Search for the cell housing the specified text and yield its [X, Y] center coordinate. 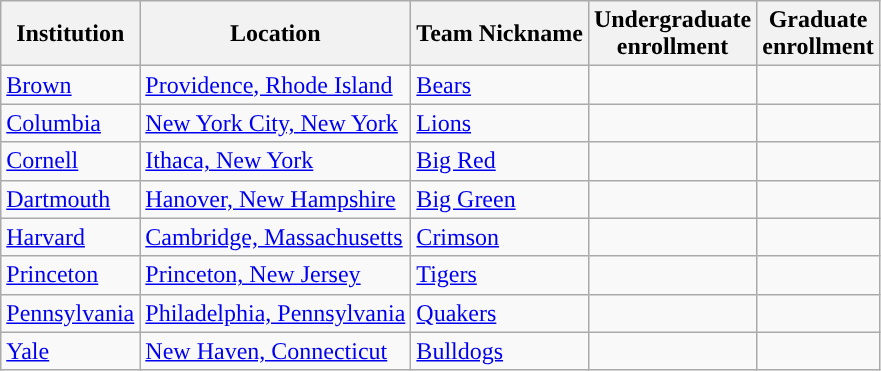
Harvard [70, 237]
Big Red [500, 161]
Providence, Rhode Island [276, 85]
Ithaca, New York [276, 161]
Crimson [500, 237]
Team Nickname [500, 34]
Graduate enrollment [818, 34]
Hanover, New Hampshire [276, 199]
Big Green [500, 199]
Cornell [70, 161]
Columbia [70, 123]
Bears [500, 85]
Dartmouth [70, 199]
New York City, New York [276, 123]
Undergraduate enrollment [672, 34]
Princeton [70, 275]
Brown [70, 85]
Princeton, New Jersey [276, 275]
Bulldogs [500, 351]
New Haven, Connecticut [276, 351]
Yale [70, 351]
Location [276, 34]
Pennsylvania [70, 313]
Institution [70, 34]
Quakers [500, 313]
Tigers [500, 275]
Philadelphia, Pennsylvania [276, 313]
Lions [500, 123]
Cambridge, Massachusetts [276, 237]
